Extract the (x, y) coordinate from the center of the cell holding the provided text.  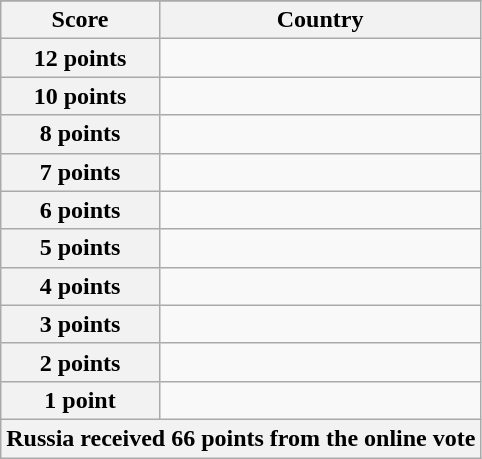
2 points (80, 362)
3 points (80, 324)
1 point (80, 400)
Russia received 66 points from the online vote (241, 438)
10 points (80, 96)
6 points (80, 210)
12 points (80, 58)
7 points (80, 172)
Score (80, 20)
5 points (80, 248)
8 points (80, 134)
Country (320, 20)
4 points (80, 286)
